Return the [x, y] coordinate for the center point of the cell that contains the specified text.  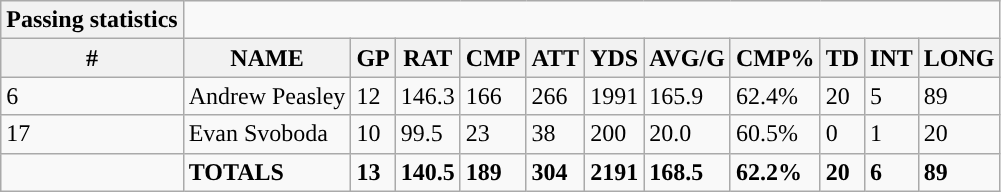
38 [556, 134]
266 [556, 96]
Passing statistics [92, 20]
23 [493, 134]
17 [92, 134]
12 [373, 96]
TD [842, 58]
62.4% [775, 96]
ATT [556, 58]
1991 [614, 96]
LONG [959, 58]
TOTALS [267, 172]
168.5 [688, 172]
165.9 [688, 96]
1 [892, 134]
13 [373, 172]
NAME [267, 58]
5 [892, 96]
166 [493, 96]
10 [373, 134]
AVG/G [688, 58]
RAT [428, 58]
CMP% [775, 58]
20.0 [688, 134]
INT [892, 58]
189 [493, 172]
146.3 [428, 96]
99.5 [428, 134]
304 [556, 172]
62.2% [775, 172]
# [92, 58]
140.5 [428, 172]
YDS [614, 58]
2191 [614, 172]
60.5% [775, 134]
Evan Svoboda [267, 134]
CMP [493, 58]
GP [373, 58]
0 [842, 134]
Andrew Peasley [267, 96]
200 [614, 134]
